Find where the given text appears and provide that cell's center as [x, y] coordinate. 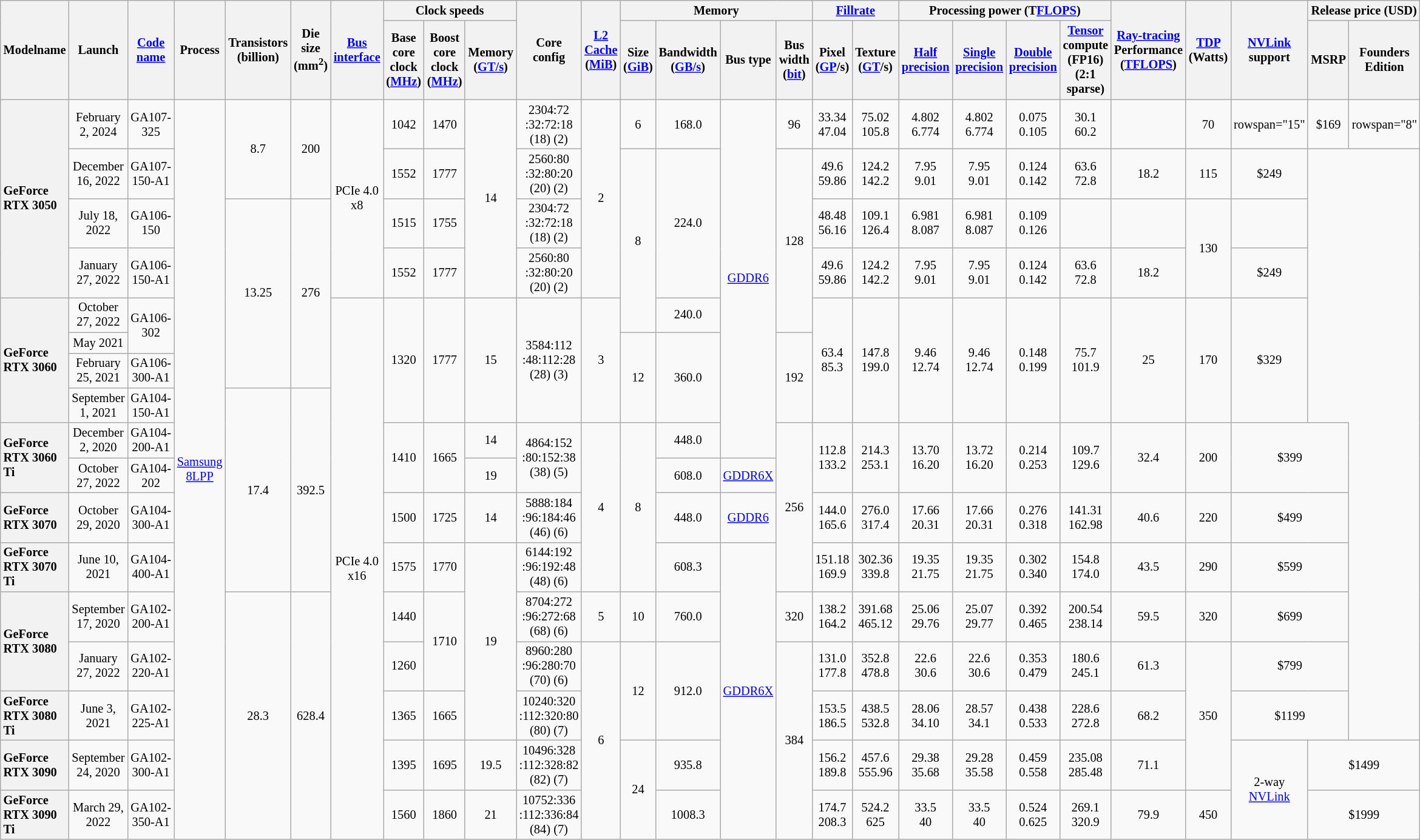
Single precision [979, 60]
220 [1208, 517]
1365 [404, 716]
1725 [444, 517]
September 24, 2020 [98, 765]
GeForce RTX 3060 Ti [35, 457]
1860 [444, 815]
13.25 [258, 293]
5888:184 :96:184:46 (46) (6) [549, 517]
Release price (USD) [1364, 10]
GeForce RTX 3060 [35, 360]
457.6555.96 [875, 765]
GA104-150-A1 [150, 405]
GA104-300-A1 [150, 517]
28.3 [258, 716]
$1499 [1364, 765]
March 29, 2022 [98, 815]
1410 [404, 457]
0.2760.318 [1033, 517]
GA106-150 [150, 223]
Fillrate [856, 10]
1042 [404, 124]
rowspan="8" [1385, 124]
153.5186.5 [833, 716]
GA106-300-A1 [150, 371]
61.3 [1148, 666]
13.7216.20 [979, 457]
240.0 [688, 315]
1008.3 [688, 815]
Memory (GT/s) [490, 60]
1770 [444, 567]
200.54238.14 [1086, 617]
Tensor compute (FP16) (2:1 sparse) [1086, 60]
450 [1208, 815]
Ray-tracing Performance (TFLOPS) [1148, 50]
63.485.3 [833, 360]
1515 [404, 223]
1395 [404, 765]
154.8174.0 [1086, 567]
1755 [444, 223]
July 18, 2022 [98, 223]
25 [1148, 360]
352.8478.8 [875, 666]
Boost core clock (MHz) [444, 60]
1560 [404, 815]
GA106-150-A1 [150, 273]
0.1480.199 [1033, 360]
$329 [1270, 360]
524.2625 [875, 815]
Clock speeds [450, 10]
130 [1208, 247]
48.4856.16 [833, 223]
1710 [444, 642]
760.0 [688, 617]
1575 [404, 567]
71.1 [1148, 765]
2-way NVLink [1270, 790]
40.6 [1148, 517]
$499 [1290, 517]
GeForce RTX 3050 [35, 199]
10240:320 :112:320:80 (80) (7) [549, 716]
10 [638, 617]
GA102-200-A1 [150, 617]
PCIe 4.0x8 [357, 199]
Launch [98, 50]
rowspan="15" [1270, 124]
0.4590.558 [1033, 765]
GA102-350-A1 [150, 815]
Processing power (TFLOPS) [1005, 10]
28.5734.1 [979, 716]
0.2140.253 [1033, 457]
Core config [549, 50]
13.7016.20 [926, 457]
112.8133.2 [833, 457]
1440 [404, 617]
June 3, 2021 [98, 716]
1695 [444, 765]
Transistors (billion) [258, 50]
GA104-400-A1 [150, 567]
Founders Edition [1385, 60]
30.160.2 [1086, 124]
September 17, 2020 [98, 617]
0.5240.625 [1033, 815]
25.0729.77 [979, 617]
$1999 [1364, 815]
224.0 [688, 223]
Base core clock (MHz) [404, 60]
MSRP [1328, 60]
59.5 [1148, 617]
0.1090.126 [1033, 223]
$699 [1290, 617]
GeForce RTX 3070 Ti [35, 567]
17.4 [258, 489]
24 [638, 790]
174.7208.3 [833, 815]
Double precision [1033, 60]
10496:328 :112:328:82 (82) (7) [549, 765]
608.0 [688, 475]
Memory [716, 10]
Bus width (bit) [794, 60]
75.02105.8 [875, 124]
138.2164.2 [833, 617]
144.0165.6 [833, 517]
96 [794, 124]
8.7 [258, 149]
GA106-302 [150, 325]
156.2189.8 [833, 765]
GA104-202 [150, 475]
4 [601, 507]
10752:336 :112:336:84 (84) (7) [549, 815]
GA104-200-A1 [150, 440]
21 [490, 815]
151.18169.9 [833, 567]
109.7129.6 [1086, 457]
438.5532.8 [875, 716]
33.3447.04 [833, 124]
GeForce RTX 3080 Ti [35, 716]
1320 [404, 360]
29.3835.68 [926, 765]
19.5 [490, 765]
3584:112 :48:112:28 (28) (3) [549, 360]
$399 [1290, 457]
Size (GiB) [638, 60]
29.2835.58 [979, 765]
32.4 [1148, 457]
GeForce RTX 3080 [35, 642]
256 [794, 507]
Samsung8LPP [200, 469]
0.3530.479 [1033, 666]
December 16, 2022 [98, 173]
0.0750.105 [1033, 124]
168.0 [688, 124]
June 10, 2021 [98, 567]
4864:152 :80:152:38 (38) (5) [549, 457]
276 [311, 293]
28.0634.10 [926, 716]
Bus type [748, 60]
228.6272.8 [1086, 716]
628.4 [311, 716]
GA102-225-A1 [150, 716]
5 [601, 617]
235.08285.48 [1086, 765]
$1199 [1290, 716]
8960:280 :96:280:70 (70) (6) [549, 666]
1260 [404, 666]
$599 [1290, 567]
GA107-325 [150, 124]
384 [794, 740]
68.2 [1148, 716]
214.3253.1 [875, 457]
Modelname [35, 50]
6144:192 :96:192:48 (48) (6) [549, 567]
8704:272 :96:272:68 (68) (6) [549, 617]
October 29, 2020 [98, 517]
Pixel (GP/s) [833, 60]
192 [794, 377]
392.5 [311, 489]
Die size (mm2) [311, 50]
0.3020.340 [1033, 567]
0.4380.533 [1033, 716]
25.0629.76 [926, 617]
Code name [150, 50]
391.68465.12 [875, 617]
$169 [1328, 124]
GeForce RTX 3090 [35, 765]
131.0177.8 [833, 666]
$799 [1290, 666]
December 2, 2020 [98, 440]
September 1, 2021 [98, 405]
15 [490, 360]
Bandwidth (GB/s) [688, 60]
1470 [444, 124]
2 [601, 199]
February 25, 2021 [98, 371]
PCIe 4.0x16 [357, 568]
3 [601, 360]
115 [1208, 173]
141.31162.98 [1086, 517]
GA102-220-A1 [150, 666]
290 [1208, 567]
109.1126.4 [875, 223]
GeForce RTX 3070 [35, 517]
Texture (GT/s) [875, 60]
Process [200, 50]
TDP (Watts) [1208, 50]
935.8 [688, 765]
Bus interface [357, 50]
170 [1208, 360]
147.8199.0 [875, 360]
912.0 [688, 690]
276.0317.4 [875, 517]
608.3 [688, 567]
180.6245.1 [1086, 666]
269.1320.9 [1086, 815]
43.5 [1148, 567]
GA102-300-A1 [150, 765]
1500 [404, 517]
GA107-150-A1 [150, 173]
GeForce RTX 3090 Ti [35, 815]
128 [794, 240]
350 [1208, 716]
May 2021 [98, 343]
L2 Cache(MiB) [601, 50]
February 2, 2024 [98, 124]
0.3920.465 [1033, 617]
NVLink support [1270, 50]
75.7101.9 [1086, 360]
79.9 [1148, 815]
Half precision [926, 60]
302.36339.8 [875, 567]
70 [1208, 124]
360.0 [688, 377]
